Return [x, y] of the center of cell containing provided text 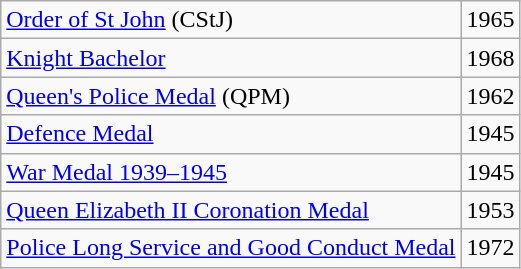
Defence Medal [231, 134]
1962 [490, 96]
Queen's Police Medal (QPM) [231, 96]
Queen Elizabeth II Coronation Medal [231, 210]
Police Long Service and Good Conduct Medal [231, 248]
1965 [490, 20]
1953 [490, 210]
War Medal 1939–1945 [231, 172]
1972 [490, 248]
1968 [490, 58]
Knight Bachelor [231, 58]
Order of St John (CStJ) [231, 20]
